Output the [X, Y] coordinate of the center of the cell containing the given text.  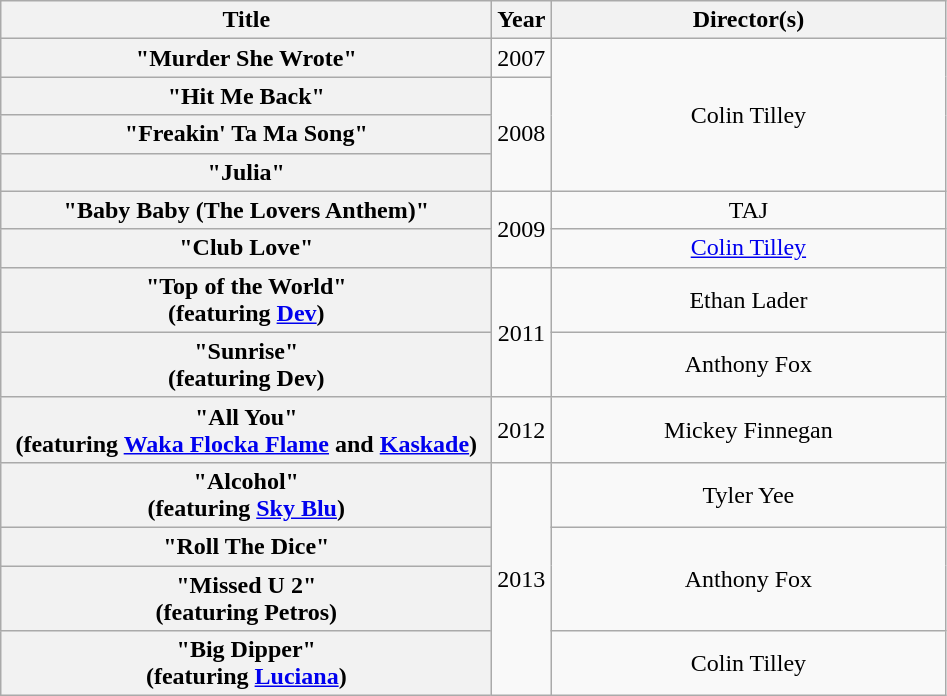
"Alcohol"(featuring Sky Blu) [246, 494]
"Hit Me Back" [246, 96]
2011 [522, 332]
"Top of the World"(featuring Dev) [246, 300]
Tyler Yee [748, 494]
"Missed U 2"(featuring Petros) [246, 598]
"All You"(featuring Waka Flocka Flame and Kaskade) [246, 430]
TAJ [748, 210]
2007 [522, 58]
"Club Love" [246, 248]
"Murder She Wrote" [246, 58]
"Freakin' Ta Ma Song" [246, 134]
Mickey Finnegan [748, 430]
Ethan Lader [748, 300]
"Sunrise"(featuring Dev) [246, 364]
2012 [522, 430]
2009 [522, 229]
"Big Dipper"(featuring Luciana) [246, 664]
Title [246, 20]
Year [522, 20]
Director(s) [748, 20]
"Roll The Dice" [246, 546]
2013 [522, 578]
2008 [522, 134]
"Baby Baby (The Lovers Anthem)" [246, 210]
"Julia" [246, 172]
